Return (X, Y) of the center of cell containing provided text 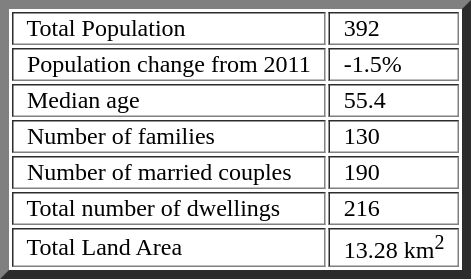
55.4 (394, 100)
13.28 km2 (394, 248)
Number of families (169, 136)
392 (394, 28)
Total Population (169, 28)
216 (394, 208)
Median age (169, 100)
Population change from 2011 (169, 64)
Total number of dwellings (169, 208)
Number of married couples (169, 172)
190 (394, 172)
Total Land Area (169, 248)
-1.5% (394, 64)
130 (394, 136)
